Extract the (x, y) coordinate from the center of the cell holding the provided text.  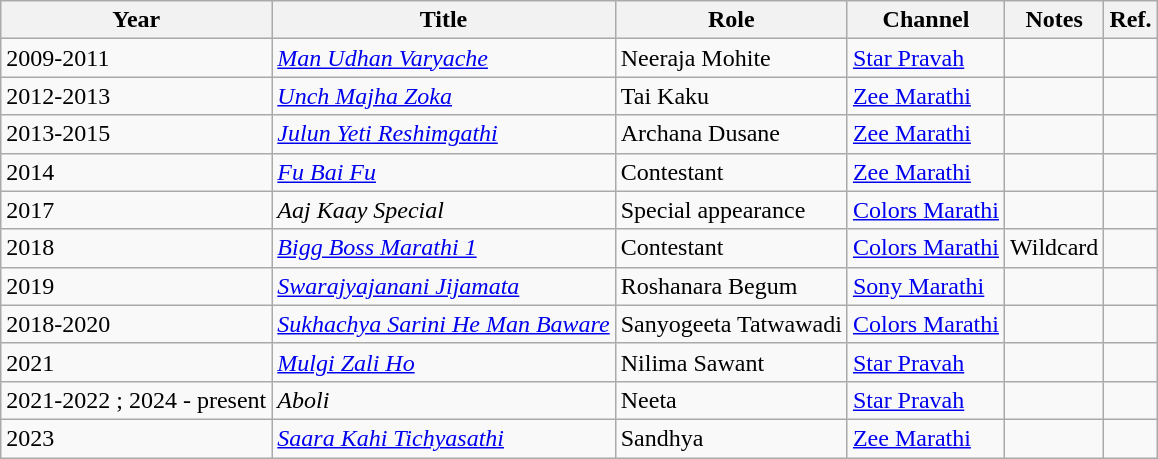
Man Udhan Varyache (444, 58)
Special appearance (731, 210)
Aboli (444, 400)
Swarajyajanani Jijamata (444, 286)
Wildcard (1054, 248)
Julun Yeti Reshimgathi (444, 134)
Tai Kaku (731, 96)
Neeta (731, 400)
Sukhachya Sarini He Man Baware (444, 324)
Sandhya (731, 438)
Year (136, 20)
2013-2015 (136, 134)
2017 (136, 210)
2018-2020 (136, 324)
Nilima Sawant (731, 362)
2019 (136, 286)
Roshanara Begum (731, 286)
2018 (136, 248)
Unch Majha Zoka (444, 96)
2021 (136, 362)
Role (731, 20)
2009-2011 (136, 58)
2021-2022 ; 2024 - present (136, 400)
2012-2013 (136, 96)
Bigg Boss Marathi 1 (444, 248)
2023 (136, 438)
Sony Marathi (926, 286)
Channel (926, 20)
Archana Dusane (731, 134)
Notes (1054, 20)
Title (444, 20)
Mulgi Zali Ho (444, 362)
Saara Kahi Tichyasathi (444, 438)
Fu Bai Fu (444, 172)
Neeraja Mohite (731, 58)
Sanyogeeta Tatwawadi (731, 324)
Aaj Kaay Special (444, 210)
2014 (136, 172)
Ref. (1130, 20)
